Provide the (X, Y) coordinate of the cell's center where the given text is located.  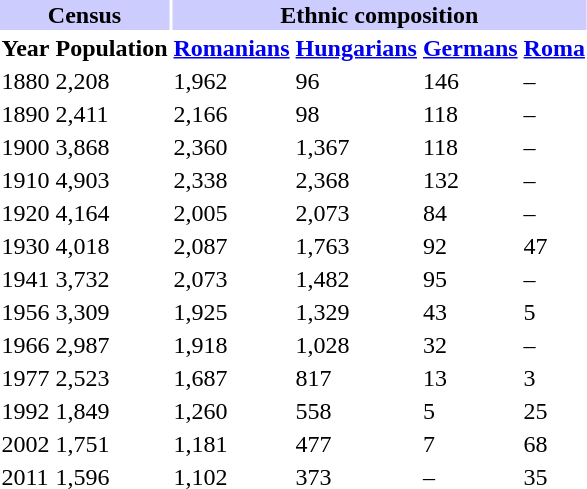
3,732 (112, 279)
1,849 (112, 411)
1,181 (232, 444)
2,208 (112, 81)
1910 (26, 180)
2,087 (232, 246)
1890 (26, 114)
2,005 (232, 213)
98 (356, 114)
1,329 (356, 312)
2,987 (112, 345)
1,962 (232, 81)
4,018 (112, 246)
32 (470, 345)
1977 (26, 378)
68 (554, 444)
1,367 (356, 147)
Population (112, 48)
92 (470, 246)
132 (470, 180)
558 (356, 411)
95 (470, 279)
Hungarians (356, 48)
1,687 (232, 378)
7 (470, 444)
1941 (26, 279)
817 (356, 378)
43 (470, 312)
2,360 (232, 147)
4,164 (112, 213)
1,482 (356, 279)
1930 (26, 246)
4,903 (112, 180)
2,411 (112, 114)
1920 (26, 213)
1,918 (232, 345)
477 (356, 444)
3,309 (112, 312)
Romanians (232, 48)
1,751 (112, 444)
13 (470, 378)
3 (554, 378)
2002 (26, 444)
2,338 (232, 180)
1,925 (232, 312)
1956 (26, 312)
84 (470, 213)
2,368 (356, 180)
Roma (554, 48)
1992 (26, 411)
1,260 (232, 411)
Census (84, 15)
Year (26, 48)
2,166 (232, 114)
1966 (26, 345)
47 (554, 246)
1880 (26, 81)
146 (470, 81)
96 (356, 81)
3,868 (112, 147)
1,028 (356, 345)
Germans (470, 48)
1,763 (356, 246)
1900 (26, 147)
Ethnic composition (379, 15)
2,523 (112, 378)
25 (554, 411)
